Scan for the cell matching the given text and deliver its [X, Y] coordinate at center. 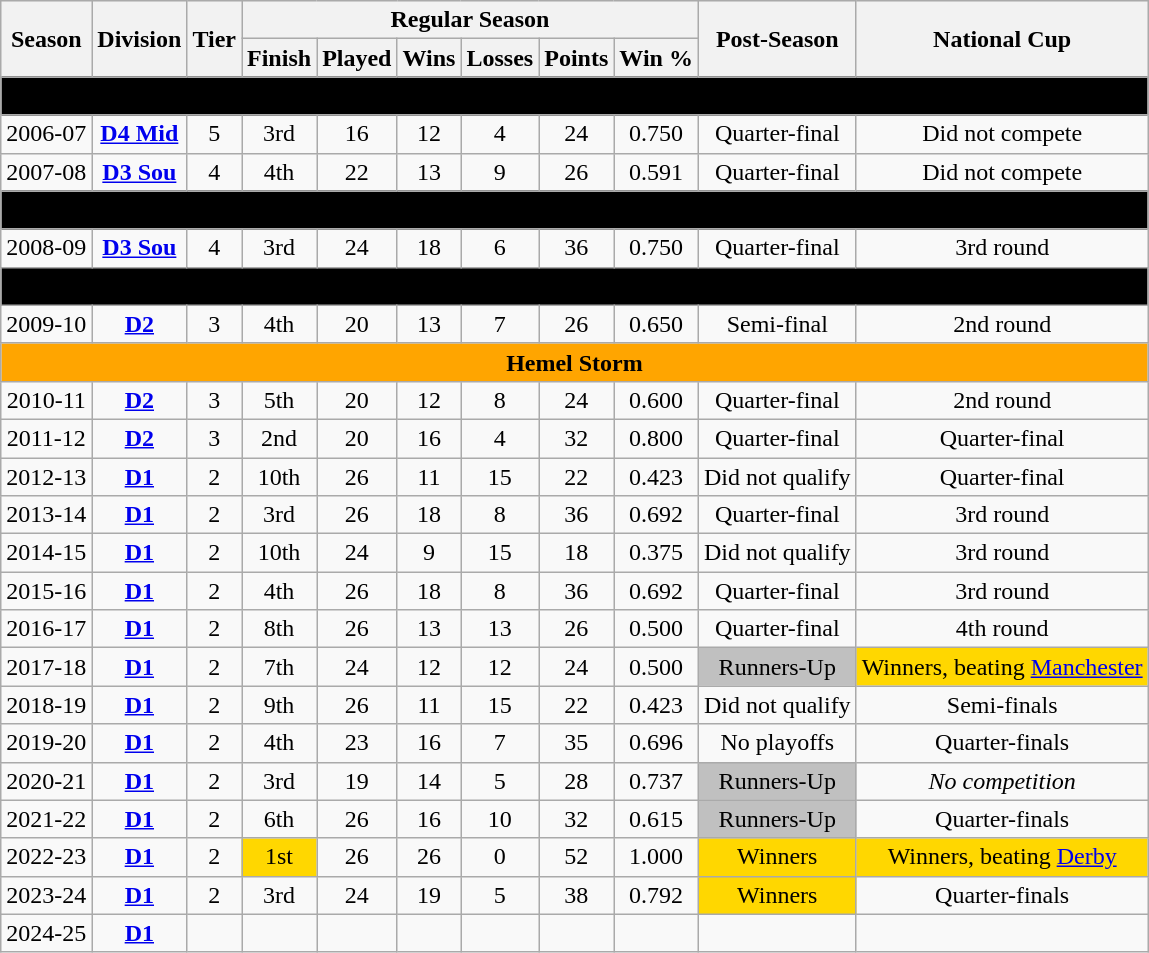
2017-18 [46, 667]
Edmonton Storm [574, 286]
2013-14 [46, 515]
Losses [500, 58]
2009-10 [46, 324]
2018-19 [46, 705]
6th [280, 819]
38 [576, 895]
No playoffs [777, 743]
Tier [214, 39]
Watford Storm [574, 210]
14 [429, 781]
2015-16 [46, 591]
Points [576, 58]
2006-07 [46, 134]
No competition [1002, 781]
Post-Season [777, 39]
0.696 [656, 743]
8th [280, 629]
2023-24 [46, 895]
0 [500, 857]
0.737 [656, 781]
1.000 [656, 857]
D4 Mid [140, 134]
28 [576, 781]
Wins [429, 58]
4th round [1002, 629]
Winners, beating Manchester [1002, 667]
2016-17 [46, 629]
23 [357, 743]
Semi-finals [1002, 705]
0.615 [656, 819]
5th [280, 400]
10 [500, 819]
0.600 [656, 400]
2010-11 [46, 400]
2022-23 [46, 857]
Season [46, 39]
0.792 [656, 895]
2024-25 [46, 933]
2008-09 [46, 248]
0.650 [656, 324]
Winners, beating Derby [1002, 857]
2021-22 [46, 819]
Win % [656, 58]
Regular Season [470, 20]
0.800 [656, 438]
0.375 [656, 553]
2007-08 [46, 172]
6 [500, 248]
0.591 [656, 172]
2019-20 [46, 743]
Semi-final [777, 324]
Finish [280, 58]
West Herts Warriors II [574, 96]
2020-21 [46, 781]
7th [280, 667]
2011-12 [46, 438]
35 [576, 743]
2012-13 [46, 477]
Played [357, 58]
9th [280, 705]
Division [140, 39]
2014-15 [46, 553]
52 [576, 857]
2nd [280, 438]
Hemel Storm [574, 362]
National Cup [1002, 39]
1st [280, 857]
